Search for the cell housing the specified text and yield its [x, y] center coordinate. 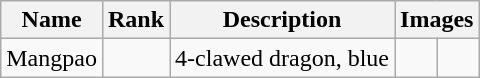
Description [282, 20]
Name [52, 20]
Images [437, 20]
4-clawed dragon, blue [282, 58]
Rank [136, 20]
Mangpao [52, 58]
